Pinpoint the cell where the given text exists, returning its [X, Y] midpoint coordinate. 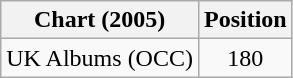
UK Albums (OCC) [100, 58]
Position [245, 20]
180 [245, 58]
Chart (2005) [100, 20]
